Search for the cell housing the specified text and yield its (X, Y) center coordinate. 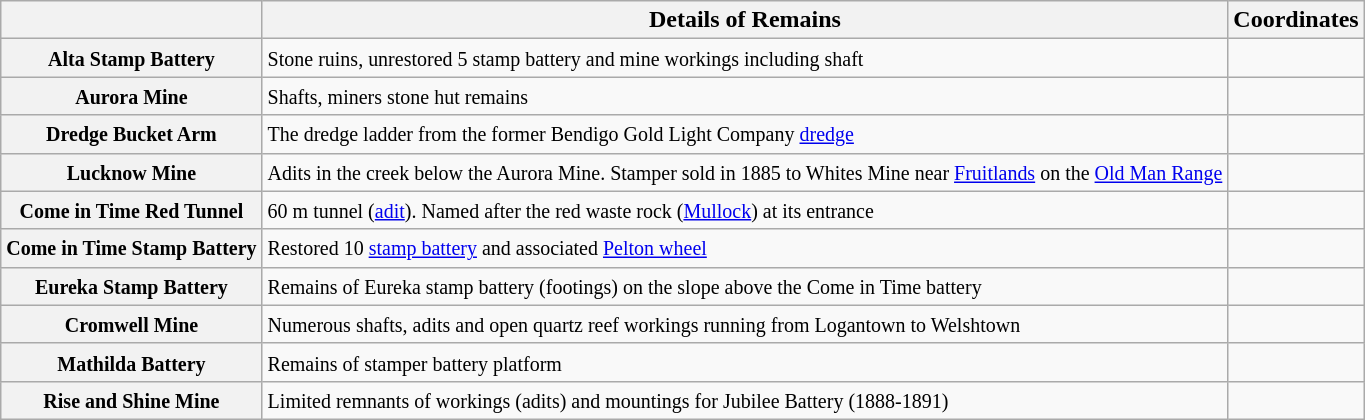
Remains of stamper battery platform (745, 362)
Mathilda Battery (132, 362)
Dredge Bucket Arm (132, 134)
Restored 10 stamp battery and associated Pelton wheel (745, 248)
Details of Remains (745, 20)
60 m tunnel (adit). Named after the red waste rock (Mullock) at its entrance (745, 210)
Remains of Eureka stamp battery (footings) on the slope above the Come in Time battery (745, 286)
Come in Time Red Tunnel (132, 210)
Eureka Stamp Battery (132, 286)
Lucknow Mine (132, 172)
Rise and Shine Mine (132, 400)
The dredge ladder from the former Bendigo Gold Light Company dredge (745, 134)
Numerous shafts, adits and open quartz reef workings running from Logantown to Welshtown (745, 324)
Stone ruins, unrestored 5 stamp battery and mine workings including shaft (745, 58)
Limited remnants of workings (adits) and mountings for Jubilee Battery (1888-1891) (745, 400)
Adits in the creek below the Aurora Mine. Stamper sold in 1885 to Whites Mine near Fruitlands on the Old Man Range (745, 172)
Coordinates (1296, 20)
Aurora Mine (132, 96)
Cromwell Mine (132, 324)
Alta Stamp Battery (132, 58)
Come in Time Stamp Battery (132, 248)
Shafts, miners stone hut remains (745, 96)
